Return [X, Y] of the center of cell containing provided text 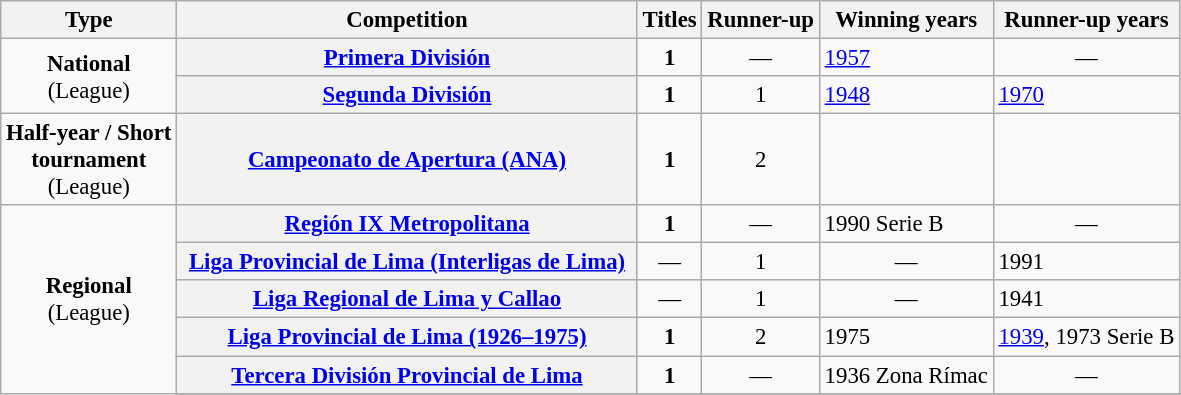
Runner-up years [1086, 20]
Tercera División Provincial de Lima [408, 375]
1939, 1973 Serie B [1086, 337]
Runner-up [760, 20]
1957 [906, 58]
Primera División [408, 58]
Regional(League) [89, 299]
1990 Serie B [906, 224]
National(League) [89, 76]
Titles [670, 20]
Liga Regional de Lima y Callao [408, 299]
Type [89, 20]
1941 [1086, 299]
Competition [408, 20]
Campeonato de Apertura (ANA) [408, 160]
1975 [906, 337]
Liga Provincial de Lima (1926–1975) [408, 337]
Liga Provincial de Lima (Interligas de Lima) [408, 262]
1970 [1086, 95]
Half-year / Shorttournament(League) [89, 160]
Winning years [906, 20]
Región IX Metropolitana [408, 224]
1936 Zona Rímac [906, 375]
1991 [1086, 262]
1948 [906, 95]
Segunda División [408, 95]
